Find where the given text appears and provide that cell's center as [x, y] coordinate. 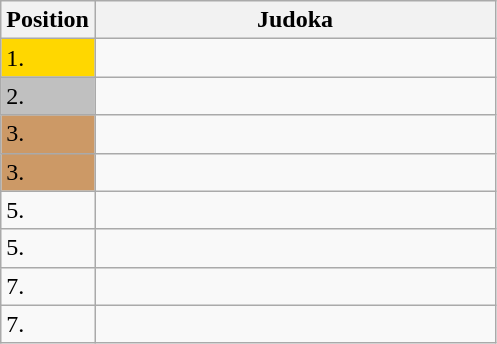
Position [48, 20]
2. [48, 96]
Judoka [294, 20]
1. [48, 58]
